Locate the cell with the specified text and output its [X, Y] center coordinate. 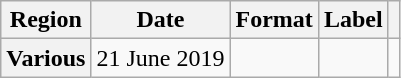
Various [46, 58]
Date [160, 20]
21 June 2019 [160, 58]
Format [274, 20]
Label [353, 20]
Region [46, 20]
